Identify which cell holds the provided text, then report its [x, y] central coordinate. 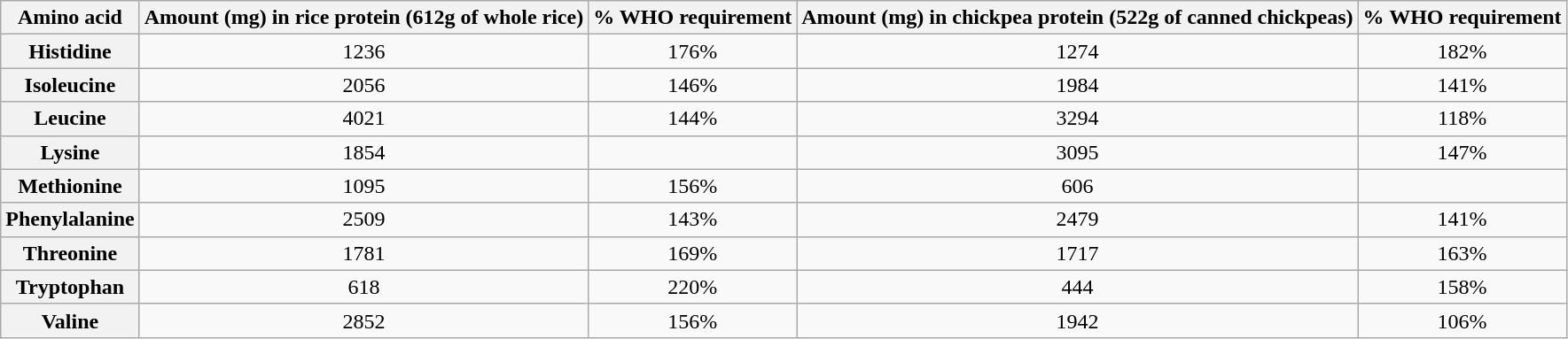
2056 [363, 85]
147% [1463, 152]
Lysine [70, 152]
1274 [1078, 51]
1717 [1078, 253]
176% [693, 51]
1942 [1078, 320]
2509 [363, 220]
Amino acid [70, 18]
158% [1463, 287]
1781 [363, 253]
2852 [363, 320]
1236 [363, 51]
1095 [363, 186]
3095 [1078, 152]
Phenylalanine [70, 220]
Threonine [70, 253]
1984 [1078, 85]
4021 [363, 119]
182% [1463, 51]
144% [693, 119]
146% [693, 85]
Leucine [70, 119]
106% [1463, 320]
618 [363, 287]
Histidine [70, 51]
Isoleucine [70, 85]
3294 [1078, 119]
Valine [70, 320]
220% [693, 287]
2479 [1078, 220]
169% [693, 253]
Tryptophan [70, 287]
606 [1078, 186]
Amount (mg) in rice protein (612g of whole rice) [363, 18]
444 [1078, 287]
118% [1463, 119]
143% [693, 220]
1854 [363, 152]
Methionine [70, 186]
163% [1463, 253]
Amount (mg) in chickpea protein (522g of canned chickpeas) [1078, 18]
